Extract the [X, Y] coordinate from the center of the cell holding the provided text.  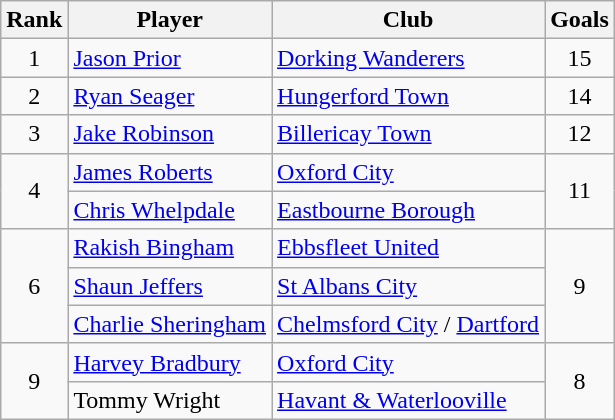
Harvey Bradbury [170, 362]
8 [580, 381]
Ebbsfleet United [408, 248]
Jake Robinson [170, 134]
1 [34, 58]
Ryan Seager [170, 96]
Chris Whelpdale [170, 210]
Rakish Bingham [170, 248]
Club [408, 20]
Tommy Wright [170, 400]
Billericay Town [408, 134]
3 [34, 134]
11 [580, 191]
14 [580, 96]
Shaun Jeffers [170, 286]
Chelmsford City / Dartford [408, 324]
Eastbourne Borough [408, 210]
Rank [34, 20]
Goals [580, 20]
Dorking Wanderers [408, 58]
12 [580, 134]
Havant & Waterlooville [408, 400]
6 [34, 286]
15 [580, 58]
St Albans City [408, 286]
Player [170, 20]
James Roberts [170, 172]
Jason Prior [170, 58]
2 [34, 96]
Hungerford Town [408, 96]
4 [34, 191]
Charlie Sheringham [170, 324]
